Pinpoint the cell where the given text exists, returning its (x, y) midpoint coordinate. 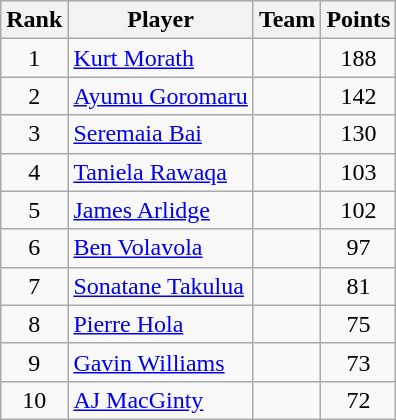
72 (358, 400)
142 (358, 96)
9 (34, 362)
7 (34, 286)
188 (358, 58)
2 (34, 96)
Taniela Rawaqa (161, 172)
Points (358, 20)
130 (358, 134)
75 (358, 324)
Pierre Hola (161, 324)
Seremaia Bai (161, 134)
5 (34, 210)
8 (34, 324)
1 (34, 58)
James Arlidge (161, 210)
81 (358, 286)
Ben Volavola (161, 248)
10 (34, 400)
Ayumu Goromaru (161, 96)
Team (287, 20)
Kurt Morath (161, 58)
103 (358, 172)
Sonatane Takulua (161, 286)
6 (34, 248)
Gavin Williams (161, 362)
97 (358, 248)
102 (358, 210)
Player (161, 20)
73 (358, 362)
3 (34, 134)
4 (34, 172)
AJ MacGinty (161, 400)
Rank (34, 20)
